Locate the cell with the specified text and output its (X, Y) center coordinate. 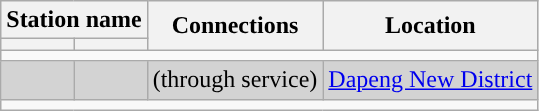
Station name (74, 20)
Location (430, 26)
(through service) (235, 80)
Connections (235, 26)
Dapeng New District (430, 80)
